For the text-containing cell, return its midpoint in [X, Y] coordinate format. 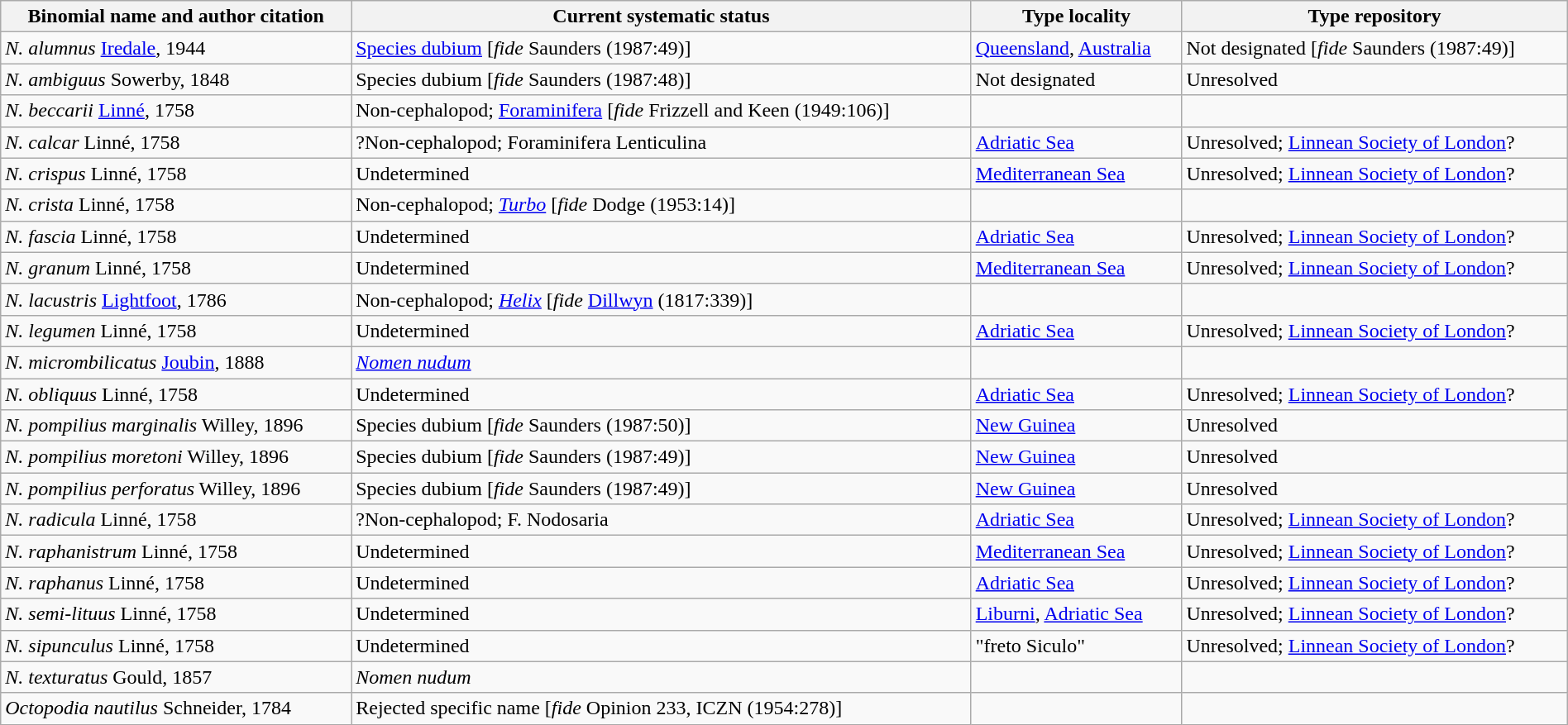
N. calcar Linné, 1758 [176, 142]
N. raphanistrum Linné, 1758 [176, 551]
Not designated [fide Saunders (1987:49)] [1374, 48]
Octopodia nautilus Schneider, 1784 [176, 708]
"freto Siculo" [1077, 646]
N. fascia Linné, 1758 [176, 236]
Species dubium [fide Saunders (1987:50)] [662, 426]
Queensland, Australia [1077, 48]
N. pompilius marginalis Willey, 1896 [176, 426]
Current systematic status [662, 17]
N. beccarii Linné, 1758 [176, 111]
Binomial name and author citation [176, 17]
N. crispus Linné, 1758 [176, 174]
Species dubium [fide Saunders (1987:48)] [662, 79]
Type repository [1374, 17]
N. crista Linné, 1758 [176, 205]
N. sipunculus Linné, 1758 [176, 646]
N. texturatus Gould, 1857 [176, 677]
N. ambiguus Sowerby, 1848 [176, 79]
Non-cephalopod; Foraminifera [fide Frizzell and Keen (1949:106)] [662, 111]
Rejected specific name [fide Opinion 233, ICZN (1954:278)] [662, 708]
?Non-cephalopod; F. Nodosaria [662, 520]
N. micrombilicatus Joubin, 1888 [176, 362]
Liburni, Adriatic Sea [1077, 614]
N. raphanus Linné, 1758 [176, 583]
?Non-cephalopod; Foraminifera Lenticulina [662, 142]
N. semi-lituus Linné, 1758 [176, 614]
Not designated [1077, 79]
Non-cephalopod; Helix [fide Dillwyn (1817:339)] [662, 299]
Non-cephalopod; Turbo [fide Dodge (1953:14)] [662, 205]
N. alumnus Iredale, 1944 [176, 48]
N. obliquus Linné, 1758 [176, 394]
N. pompilius perforatus Willey, 1896 [176, 489]
N. pompilius moretoni Willey, 1896 [176, 457]
N. lacustris Lightfoot, 1786 [176, 299]
N. legumen Linné, 1758 [176, 331]
Type locality [1077, 17]
N. radicula Linné, 1758 [176, 520]
N. granum Linné, 1758 [176, 268]
